Find where the given text appears and provide that cell's center as [X, Y] coordinate. 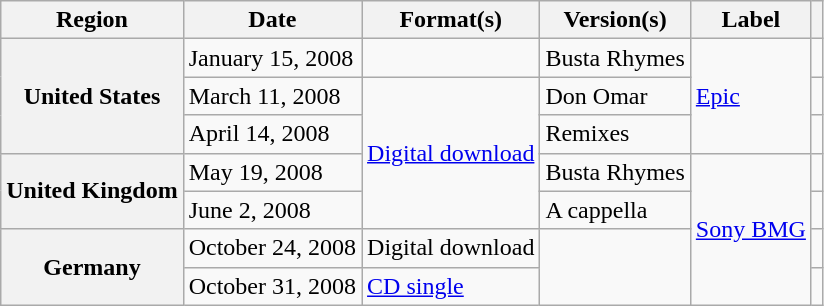
Version(s) [615, 20]
January 15, 2008 [272, 58]
Region [92, 20]
Date [272, 20]
A cappella [615, 210]
United Kingdom [92, 191]
October 24, 2008 [272, 248]
Format(s) [451, 20]
CD single [451, 286]
United States [92, 96]
May 19, 2008 [272, 172]
October 31, 2008 [272, 286]
Remixes [615, 134]
Don Omar [615, 96]
April 14, 2008 [272, 134]
Epic [750, 96]
June 2, 2008 [272, 210]
Label [750, 20]
Sony BMG [750, 229]
March 11, 2008 [272, 96]
Germany [92, 267]
